Return the (X, Y) coordinate for the center point of the cell that contains the specified text.  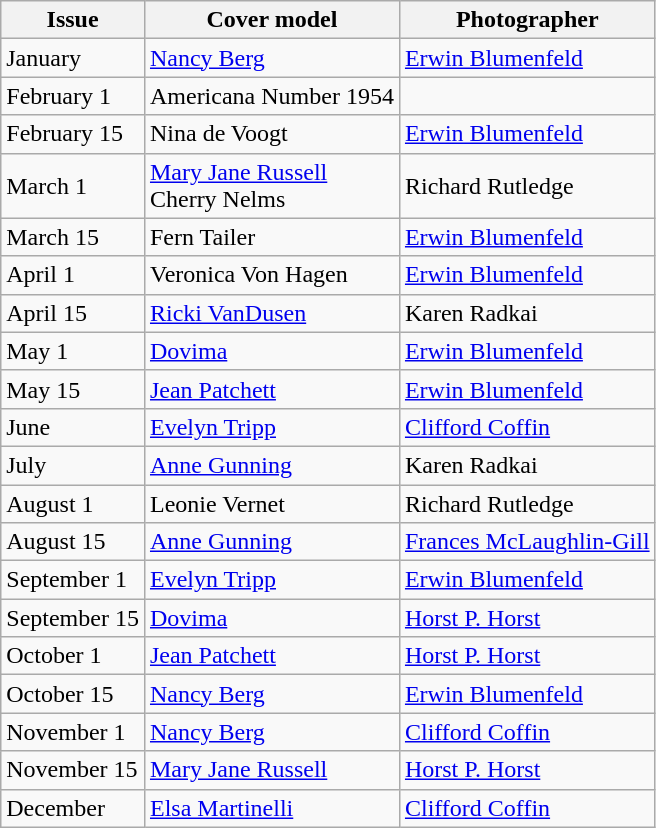
April 15 (73, 313)
October 1 (73, 656)
September 15 (73, 618)
Leonie Vernet (272, 503)
March 15 (73, 237)
Veronica Von Hagen (272, 275)
Frances McLaughlin-Gill (527, 542)
November 15 (73, 770)
October 15 (73, 694)
Issue (73, 20)
Mary Jane RussellCherry Nelms (272, 186)
August 1 (73, 503)
May 15 (73, 389)
Ricki VanDusen (272, 313)
August 15 (73, 542)
November 1 (73, 732)
Fern Tailer (272, 237)
Photographer (527, 20)
Nina de Voogt (272, 134)
April 1 (73, 275)
March 1 (73, 186)
May 1 (73, 351)
July (73, 465)
Cover model (272, 20)
Elsa Martinelli (272, 808)
January (73, 58)
Americana Number 1954 (272, 96)
February 15 (73, 134)
September 1 (73, 580)
February 1 (73, 96)
June (73, 427)
Mary Jane Russell (272, 770)
December (73, 808)
